Return [X, Y] of the center of cell containing provided text 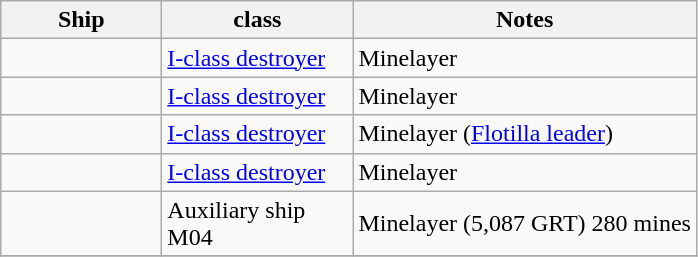
Auxiliary ship M04 [258, 224]
Ship [82, 20]
class [258, 20]
Minelayer (5,087 GRT) 280 mines [525, 224]
Minelayer (Flotilla leader) [525, 134]
Notes [525, 20]
